Detect which cell encompasses the target text, then output its [x, y] center coordinate. 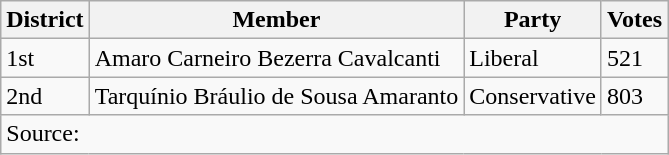
Party [533, 20]
Conservative [533, 96]
1st [45, 58]
Votes [634, 20]
521 [634, 58]
Member [276, 20]
District [45, 20]
Source: [334, 134]
Tarquínio Bráulio de Sousa Amaranto [276, 96]
Liberal [533, 58]
2nd [45, 96]
Amaro Carneiro Bezerra Cavalcanti [276, 58]
803 [634, 96]
